Search for the cell housing the specified text and yield its [x, y] center coordinate. 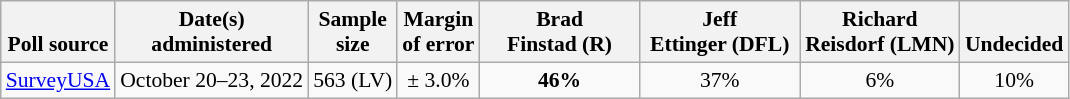
Date(s)administered [212, 32]
Poll source [58, 32]
Samplesize [352, 32]
563 (LV) [352, 80]
6% [880, 80]
SurveyUSA [58, 80]
Undecided [1014, 32]
± 3.0% [438, 80]
BradFinstad (R) [560, 32]
46% [560, 80]
October 20–23, 2022 [212, 80]
Marginof error [438, 32]
37% [720, 80]
10% [1014, 80]
JeffEttinger (DFL) [720, 32]
RichardReisdorf (LMN) [880, 32]
